Determine the (x, y) coordinate at the center of the cell enclosing the given text.  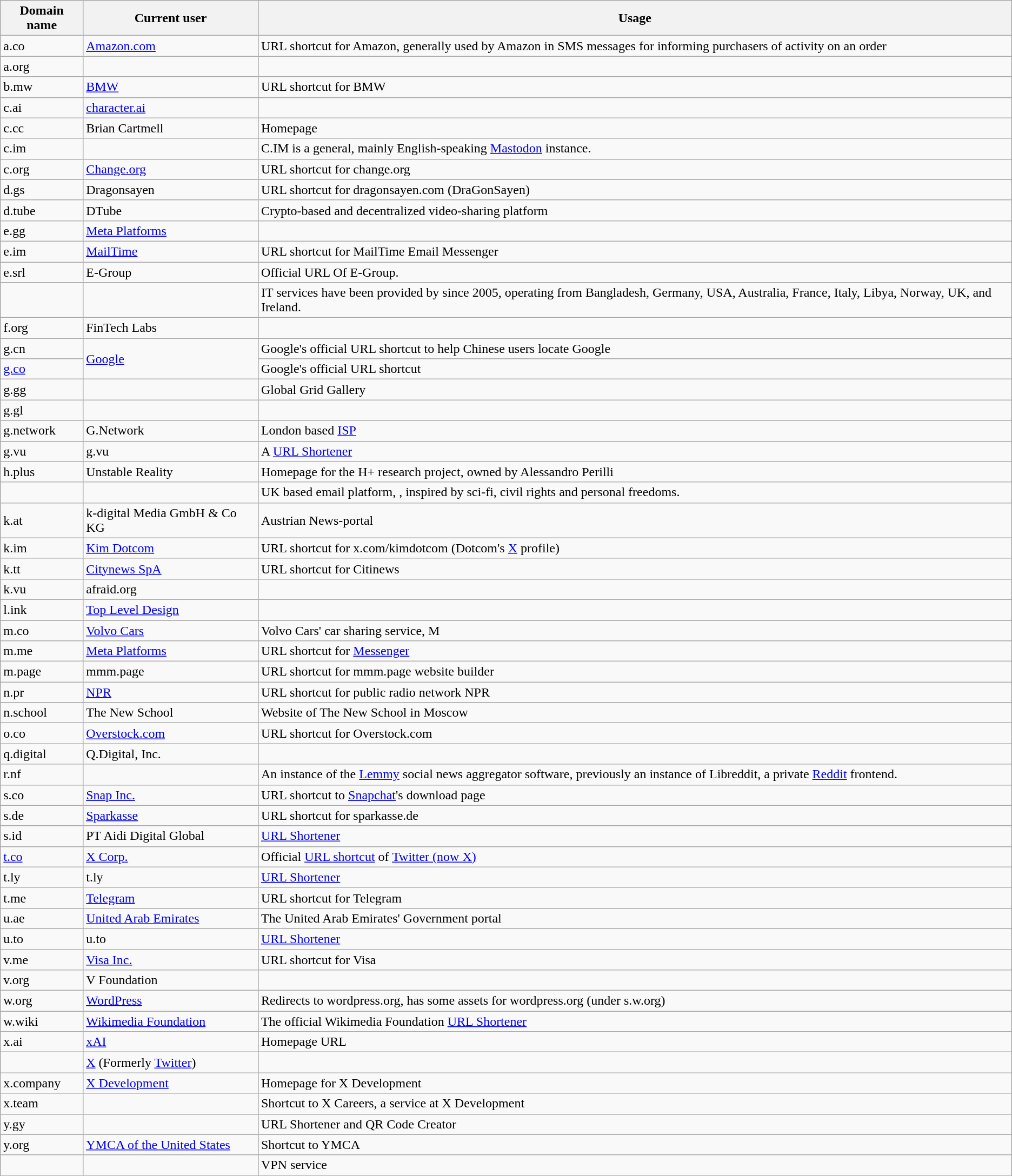
Austrian News-portal (635, 520)
Website of The New School in Moscow (635, 713)
d.gs (42, 190)
g.cn (42, 349)
d.tube (42, 210)
URL shortcut for Overstock.com (635, 733)
URL shortcut for sparkasse.de (635, 816)
A URL Shortener (635, 451)
Google's official URL shortcut (635, 369)
C.IM is a general, mainly English-speaking Mastodon instance. (635, 149)
E-Group (171, 272)
Snap Inc. (171, 795)
Google (171, 359)
DTube (171, 210)
e.gg (42, 231)
y.gy (42, 1124)
URL shortcut for dragonsayen.com (DraGonSayen) (635, 190)
w.org (42, 1001)
Citynews SpA (171, 569)
WordPress (171, 1001)
URL shortcut for Amazon, generally used by Amazon in SMS messages for informing purchasers of activity on an order (635, 46)
Usage (635, 18)
v.org (42, 980)
URL shortcut to Snapchat's download page (635, 795)
g.gg (42, 390)
g.gl (42, 410)
q.digital (42, 754)
x.company (42, 1083)
X Development (171, 1083)
BMW (171, 87)
Shortcut to X Careers, a service at X Development (635, 1104)
YMCA of the United States (171, 1145)
g.co (42, 369)
Homepage URL (635, 1042)
c.im (42, 149)
x.ai (42, 1042)
l.ink (42, 610)
URL shortcut for MailTime Email Messenger (635, 251)
y.org (42, 1145)
w.wiki (42, 1021)
URL shortcut for change.org (635, 169)
Volvo Cars (171, 631)
x.team (42, 1104)
mmm.page (171, 672)
URL shortcut for Citinews (635, 569)
r.nf (42, 774)
Dragonsayen (171, 190)
Crypto-based and decentralized video-sharing platform (635, 210)
Redirects to wordpress.org, has some assets for wordpress.org (under s.w.org) (635, 1001)
afraid.org (171, 589)
k.vu (42, 589)
g.network (42, 431)
k.at (42, 520)
URL shortcut for Messenger (635, 651)
c.cc (42, 128)
c.org (42, 169)
An instance of the Lemmy social news aggregator software, previously an instance of Libreddit, a private Reddit frontend. (635, 774)
m.me (42, 651)
PT Aidi Digital Global (171, 836)
Change.org (171, 169)
Brian Cartmell (171, 128)
s.de (42, 816)
n.pr (42, 692)
s.co (42, 795)
URL shortcut for Visa (635, 959)
m.page (42, 672)
o.co (42, 733)
n.school (42, 713)
Homepage for X Development (635, 1083)
G.Network (171, 431)
Telegram (171, 898)
NPR (171, 692)
IT services have been provided by since 2005, operating from Bangladesh, Germany, USA, Australia, France, Italy, Libya, Norway, UK, and Ireland. (635, 300)
Current user (171, 18)
k-digital Media GmbH & Co KG (171, 520)
Google's official URL shortcut to help Chinese users locate Google (635, 349)
a.co (42, 46)
FinTech Labs (171, 328)
k.tt (42, 569)
Volvo Cars' car sharing service, M (635, 631)
Kim Dotcom (171, 548)
URL shortcut for BMW (635, 87)
UK based email platform, , inspired by sci-fi, civil rights and personal freedoms. (635, 492)
Top Level Design (171, 610)
X (Formerly Twitter) (171, 1063)
Homepage for the H+ research project, owned by Alessandro Perilli (635, 472)
URL shortcut for x.com/kimdotcom (Dotcom's X profile) (635, 548)
Amazon.com (171, 46)
xAI (171, 1042)
h.plus (42, 472)
The United Arab Emirates' Government portal (635, 918)
United Arab Emirates (171, 918)
Shortcut to YMCA (635, 1145)
v.me (42, 959)
character.ai (171, 108)
t.me (42, 898)
s.id (42, 836)
X Corp. (171, 857)
The New School (171, 713)
a.org (42, 66)
URL shortcut for mmm.page website builder (635, 672)
URL shortcut for Telegram (635, 898)
MailTime (171, 251)
m.co (42, 631)
e.srl (42, 272)
t.co (42, 857)
Official URL Of E-Group. (635, 272)
Unstable Reality (171, 472)
k.im (42, 548)
Overstock.com (171, 733)
c.ai (42, 108)
Wikimedia Foundation (171, 1021)
b.mw (42, 87)
Official URL shortcut of Twitter (now X) (635, 857)
VPN service (635, 1165)
Global Grid Gallery (635, 390)
u.ae (42, 918)
Homepage (635, 128)
Visa Inc. (171, 959)
e.im (42, 251)
Q.Digital, Inc. (171, 754)
URL Shortener and QR Code Creator (635, 1124)
Sparkasse (171, 816)
London based ISP (635, 431)
The official Wikimedia Foundation URL Shortener (635, 1021)
Domain name (42, 18)
V Foundation (171, 980)
URL shortcut for public radio network NPR (635, 692)
f.org (42, 328)
